Return (x, y) of the center of cell containing provided text 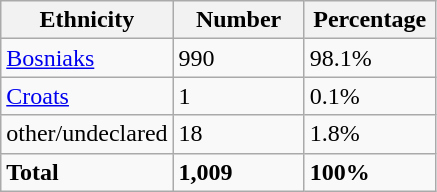
Number (238, 20)
Bosniaks (87, 58)
Croats (87, 96)
1.8% (370, 134)
Total (87, 172)
1 (238, 96)
0.1% (370, 96)
18 (238, 134)
100% (370, 172)
1,009 (238, 172)
990 (238, 58)
Ethnicity (87, 20)
Percentage (370, 20)
98.1% (370, 58)
other/undeclared (87, 134)
